Identify which cell holds the provided text, then report its (X, Y) central coordinate. 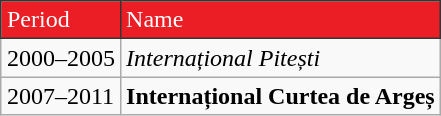
2000–2005 (60, 58)
Period (60, 20)
Internațional Pitești (281, 58)
2007–2011 (60, 96)
Internațional Curtea de Argeș (281, 96)
Name (281, 20)
